Capture the cell that displays the provided text and extract its (X, Y) central coordinate. 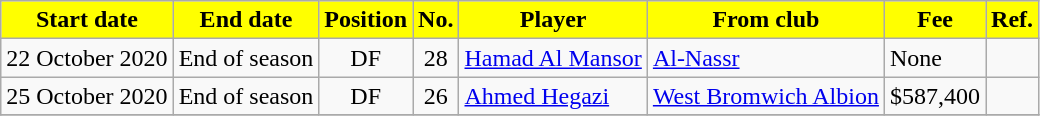
Position (366, 20)
Ref. (1012, 20)
$587,400 (934, 96)
25 October 2020 (87, 96)
Start date (87, 20)
Al-Nassr (766, 58)
End date (246, 20)
Hamad Al Mansor (553, 58)
22 October 2020 (87, 58)
No. (436, 20)
None (934, 58)
West Bromwich Albion (766, 96)
From club (766, 20)
Ahmed Hegazi (553, 96)
28 (436, 58)
26 (436, 96)
Player (553, 20)
Fee (934, 20)
